Extract the (X, Y) coordinate from the center of the cell holding the provided text.  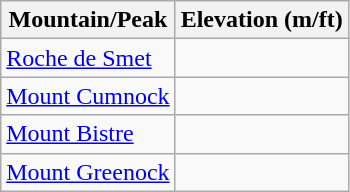
Roche de Smet (88, 58)
Mountain/Peak (88, 20)
Elevation (m/ft) (262, 20)
Mount Greenock (88, 172)
Mount Bistre (88, 134)
Mount Cumnock (88, 96)
